Output the (X, Y) coordinate of the center of the cell containing the given text.  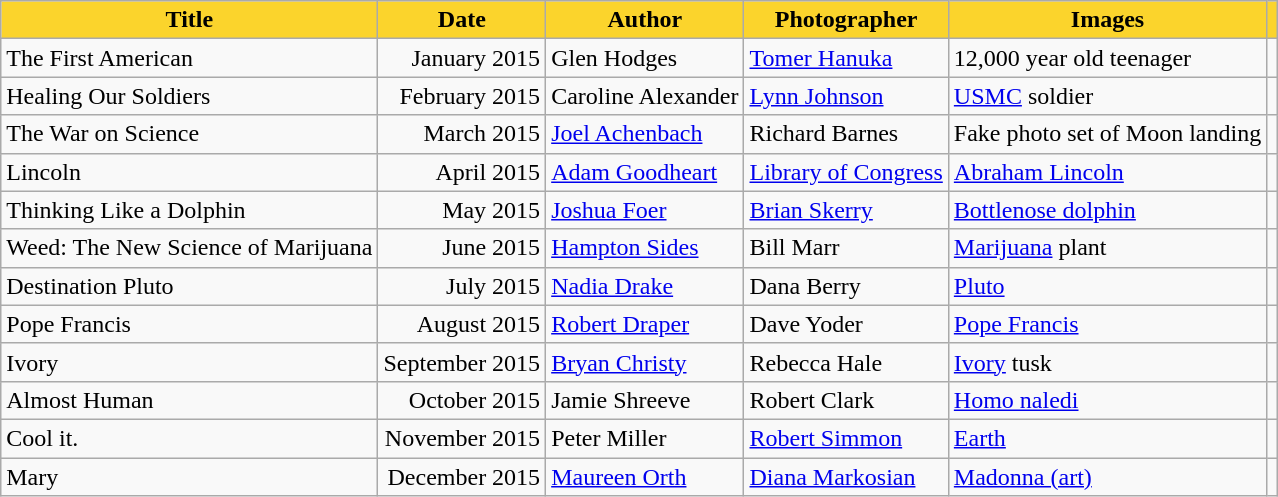
Abraham Lincoln (1107, 172)
Bill Marr (846, 248)
Mary (190, 477)
October 2015 (462, 400)
Thinking Like a Dolphin (190, 210)
Caroline Alexander (645, 96)
Bryan Christy (645, 362)
Glen Hodges (645, 58)
Destination Pluto (190, 286)
Photographer (846, 20)
Robert Simmon (846, 438)
Brian Skerry (846, 210)
September 2015 (462, 362)
Rebecca Hale (846, 362)
Madonna (art) (1107, 477)
Peter Miller (645, 438)
12,000 year old teenager (1107, 58)
July 2015 (462, 286)
Images (1107, 20)
Dana Berry (846, 286)
Healing Our Soldiers (190, 96)
Earth (1107, 438)
Dave Yoder (846, 324)
Maureen Orth (645, 477)
Title (190, 20)
The War on Science (190, 134)
Richard Barnes (846, 134)
March 2015 (462, 134)
Pluto (1107, 286)
Joel Achenbach (645, 134)
Fake photo set of Moon landing (1107, 134)
Lynn Johnson (846, 96)
Tomer Hanuka (846, 58)
The First American (190, 58)
August 2015 (462, 324)
December 2015 (462, 477)
Library of Congress (846, 172)
Jamie Shreeve (645, 400)
Marijuana plant (1107, 248)
Weed: The New Science of Marijuana (190, 248)
Robert Draper (645, 324)
Bottlenose dolphin (1107, 210)
Robert Clark (846, 400)
January 2015 (462, 58)
Joshua Foer (645, 210)
Date (462, 20)
Ivory tusk (1107, 362)
Author (645, 20)
June 2015 (462, 248)
Nadia Drake (645, 286)
Lincoln (190, 172)
Cool it. (190, 438)
Ivory (190, 362)
Almost Human (190, 400)
Hampton Sides (645, 248)
Homo naledi (1107, 400)
April 2015 (462, 172)
November 2015 (462, 438)
May 2015 (462, 210)
Adam Goodheart (645, 172)
February 2015 (462, 96)
USMC soldier (1107, 96)
Diana Markosian (846, 477)
